Scan for the cell matching the given text and deliver its (X, Y) coordinate at center. 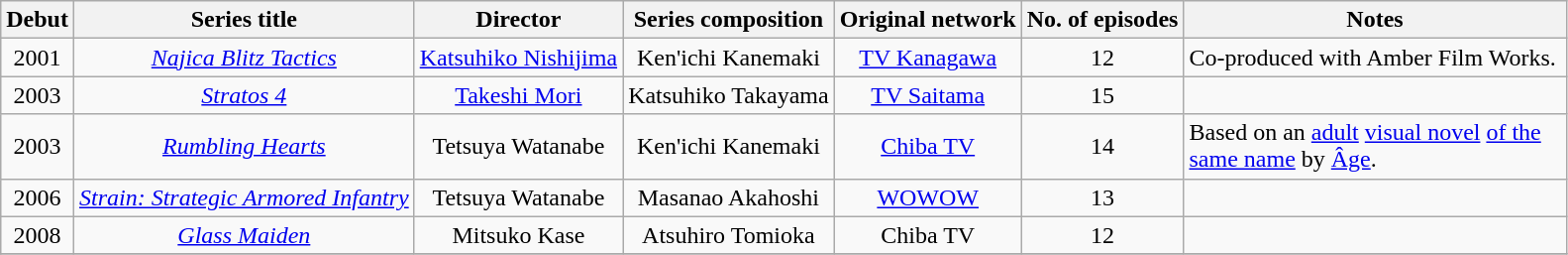
TV Kanagawa (927, 58)
Atsuhiro Tomioka (729, 235)
Co-produced with Amber Film Works. (1375, 58)
Series title (244, 20)
2008 (38, 235)
Rumbling Hearts (244, 147)
Najica Blitz Tactics (244, 58)
Based on an adult visual novel of the same name by Âge. (1375, 147)
Katsuhiko Takayama (729, 95)
WOWOW (927, 197)
Stratos 4 (244, 95)
Series composition (729, 20)
Director (518, 20)
Glass Maiden (244, 235)
2006 (38, 197)
13 (1102, 197)
15 (1102, 95)
Mitsuko Kase (518, 235)
Takeshi Mori (518, 95)
2001 (38, 58)
Katsuhiko Nishijima (518, 58)
No. of episodes (1102, 20)
TV Saitama (927, 95)
Strain: Strategic Armored Infantry (244, 197)
Notes (1375, 20)
Original network (927, 20)
14 (1102, 147)
Masanao Akahoshi (729, 197)
Debut (38, 20)
